Identify which cell holds the provided text, then report its [x, y] central coordinate. 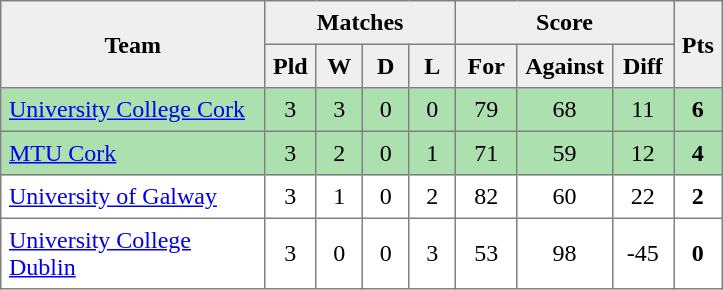
4 [698, 153]
Team [133, 44]
Pld [290, 66]
L [432, 66]
Matches [360, 23]
79 [486, 110]
D [385, 66]
12 [643, 153]
W [339, 66]
Pts [698, 44]
22 [643, 197]
82 [486, 197]
University College Cork [133, 110]
For [486, 66]
68 [564, 110]
MTU Cork [133, 153]
University of Galway [133, 197]
98 [564, 253]
Score [564, 23]
Diff [643, 66]
-45 [643, 253]
6 [698, 110]
11 [643, 110]
71 [486, 153]
University College Dublin [133, 253]
60 [564, 197]
53 [486, 253]
Against [564, 66]
59 [564, 153]
